Return the (X, Y) coordinate for the center point of the cell that contains the specified text.  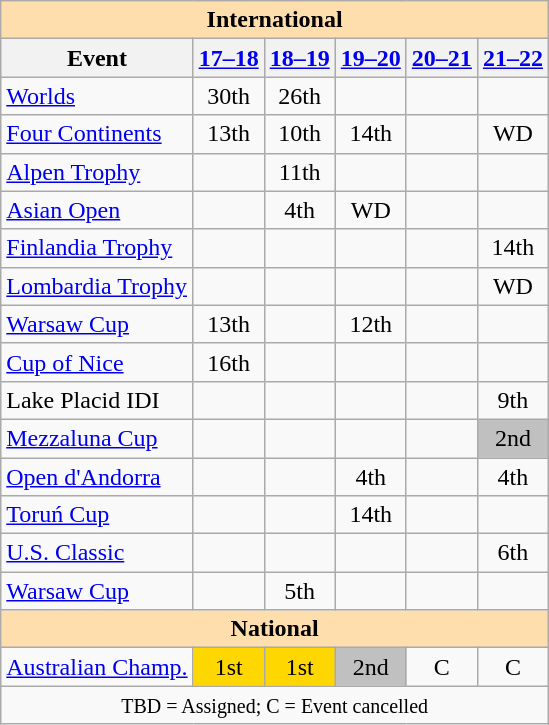
21–22 (512, 58)
19–20 (370, 58)
Lombardia Trophy (97, 286)
International (275, 20)
National (275, 629)
Mezzaluna Cup (97, 438)
10th (300, 134)
Event (97, 58)
30th (228, 96)
11th (300, 172)
26th (300, 96)
12th (370, 324)
Four Continents (97, 134)
Australian Champ. (97, 667)
Alpen Trophy (97, 172)
Lake Placid IDI (97, 400)
TBD = Assigned; C = Event cancelled (275, 705)
Asian Open (97, 210)
17–18 (228, 58)
U.S. Classic (97, 553)
6th (512, 553)
9th (512, 400)
Finlandia Trophy (97, 248)
Worlds (97, 96)
Toruń Cup (97, 515)
5th (300, 591)
Open d'Andorra (97, 477)
16th (228, 362)
20–21 (442, 58)
18–19 (300, 58)
Cup of Nice (97, 362)
